Determine the [X, Y] coordinate at the center of the cell enclosing the given text.  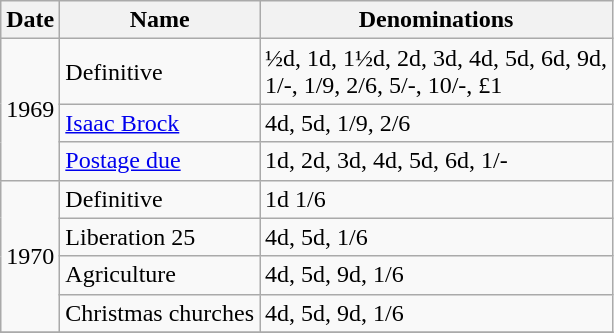
Date [30, 20]
1d, 2d, 3d, 4d, 5d, 6d, 1/- [436, 161]
Name [160, 20]
4d, 5d, 1/9, 2/6 [436, 123]
1970 [30, 256]
1969 [30, 110]
Agriculture [160, 275]
½d, 1d, 1½d, 2d, 3d, 4d, 5d, 6d, 9d, 1/-, 1/9, 2/6, 5/-, 10/-, £1 [436, 72]
Isaac Brock [160, 123]
4d, 5d, 1/6 [436, 237]
Liberation 25 [160, 237]
1d 1/6 [436, 199]
Postage due [160, 161]
Christmas churches [160, 313]
Denominations [436, 20]
